Detect which cell encompasses the target text, then output its (x, y) center coordinate. 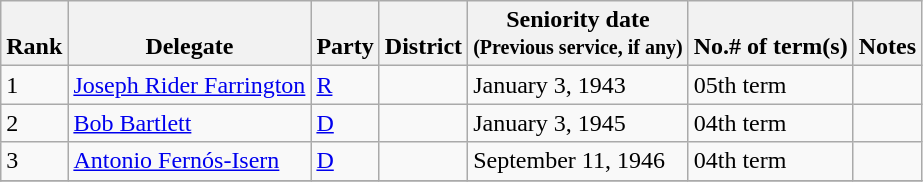
05th term (770, 85)
Joseph Rider Farrington (190, 85)
January 3, 1943 (578, 85)
Party (345, 34)
Notes (887, 34)
Delegate (190, 34)
District (423, 34)
Rank (34, 34)
2 (34, 123)
R (345, 85)
No.# of term(s) (770, 34)
3 (34, 161)
September 11, 1946 (578, 161)
Antonio Fernós-Isern (190, 161)
Bob Bartlett (190, 123)
January 3, 1945 (578, 123)
Seniority date(Previous service, if any) (578, 34)
1 (34, 85)
